Provide the [X, Y] coordinate of the cell's center where the given text is located.  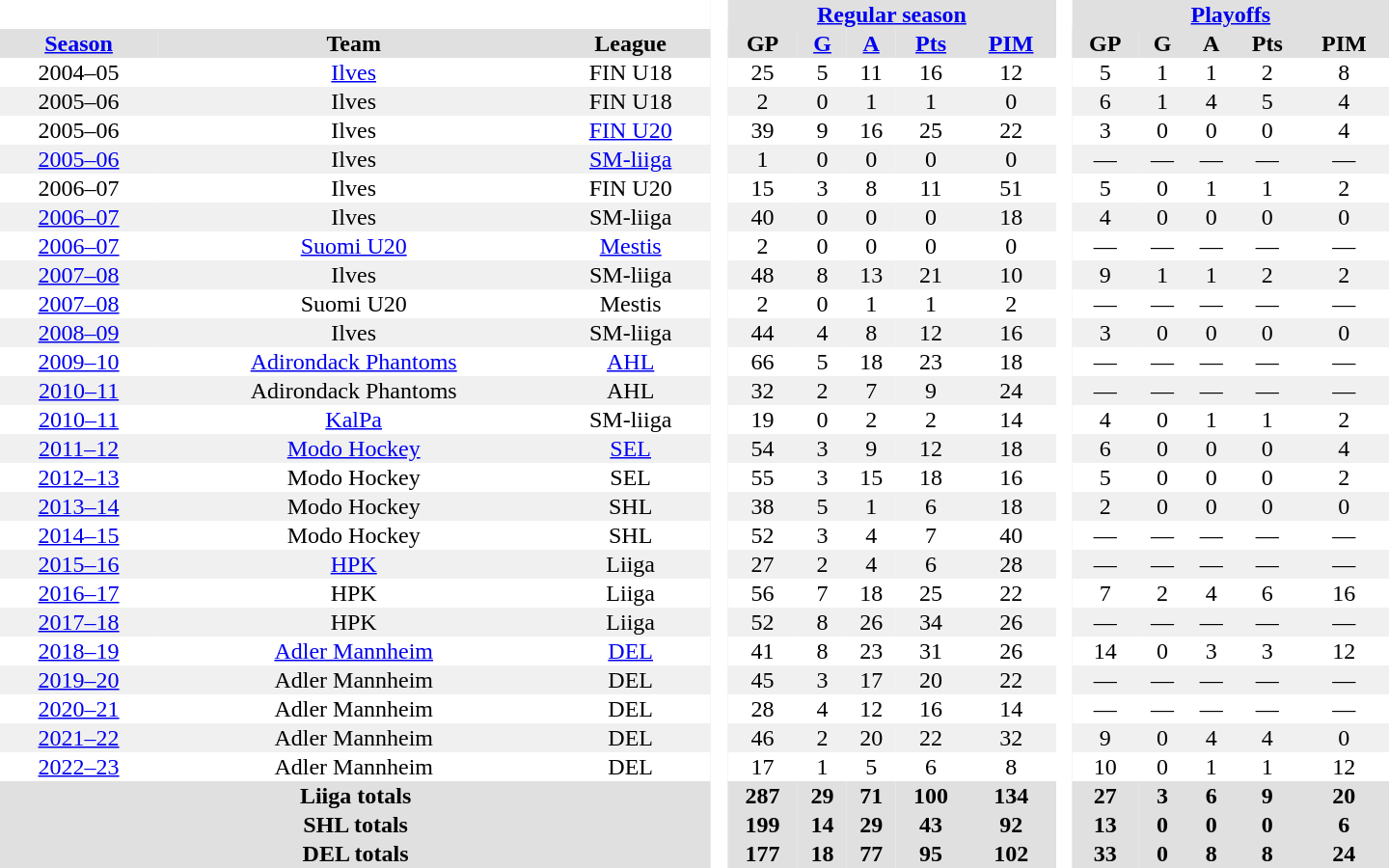
2018–19 [79, 651]
45 [762, 680]
287 [762, 796]
SHL totals [355, 825]
44 [762, 333]
51 [1011, 188]
33 [1105, 854]
2017–18 [79, 622]
134 [1011, 796]
2015–16 [79, 564]
41 [762, 651]
2019–20 [79, 680]
199 [762, 825]
38 [762, 506]
2014–15 [79, 535]
92 [1011, 825]
66 [762, 362]
Regular season [891, 14]
2012–13 [79, 477]
71 [872, 796]
2016–17 [79, 593]
2011–12 [79, 448]
46 [762, 738]
Season [79, 43]
19 [762, 420]
2013–14 [79, 506]
League [631, 43]
48 [762, 275]
Playoffs [1231, 14]
56 [762, 593]
95 [930, 854]
31 [930, 651]
21 [930, 275]
2020–21 [79, 709]
55 [762, 477]
Liiga totals [355, 796]
100 [930, 796]
54 [762, 448]
2022–23 [79, 767]
2021–22 [79, 738]
34 [930, 622]
77 [872, 854]
2004–05 [79, 72]
Team [353, 43]
DEL totals [355, 854]
KalPa [353, 420]
102 [1011, 854]
2008–09 [79, 333]
177 [762, 854]
2009–10 [79, 362]
43 [930, 825]
39 [762, 130]
